Detect which cell encompasses the target text, then output its (X, Y) center coordinate. 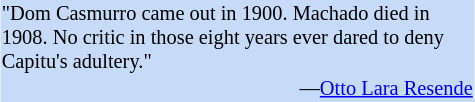
—Otto Lara Resende (237, 88)
"Dom Casmurro came out in 1900. Machado died in 1908. No critic in those eight years ever dared to deny Capitu's adultery." (237, 38)
